Provide the (X, Y) coordinate of the cell's center where the given text is located.  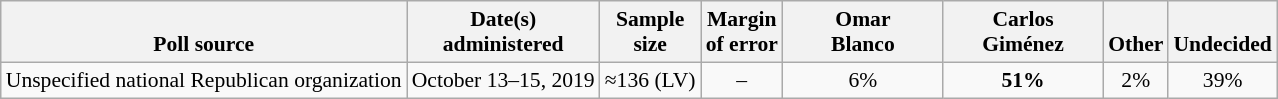
Unspecified national Republican organization (204, 80)
39% (1222, 80)
CarlosGiménez (1023, 32)
Undecided (1222, 32)
2% (1136, 80)
– (742, 80)
Samplesize (650, 32)
Marginof error (742, 32)
6% (863, 80)
≈136 (LV) (650, 80)
Date(s)administered (504, 32)
Other (1136, 32)
October 13–15, 2019 (504, 80)
Poll source (204, 32)
OmarBlanco (863, 32)
51% (1023, 80)
